Return (X, Y) of the center of cell containing provided text 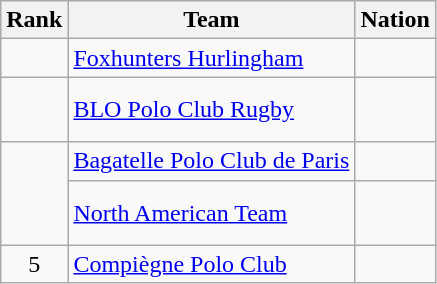
BLO Polo Club Rugby (212, 110)
Bagatelle Polo Club de Paris (212, 161)
Team (212, 20)
North American Team (212, 212)
5 (34, 264)
Compiègne Polo Club (212, 264)
Rank (34, 20)
Foxhunters Hurlingham (212, 58)
Nation (395, 20)
